Pinpoint the cell where the given text exists, returning its [x, y] midpoint coordinate. 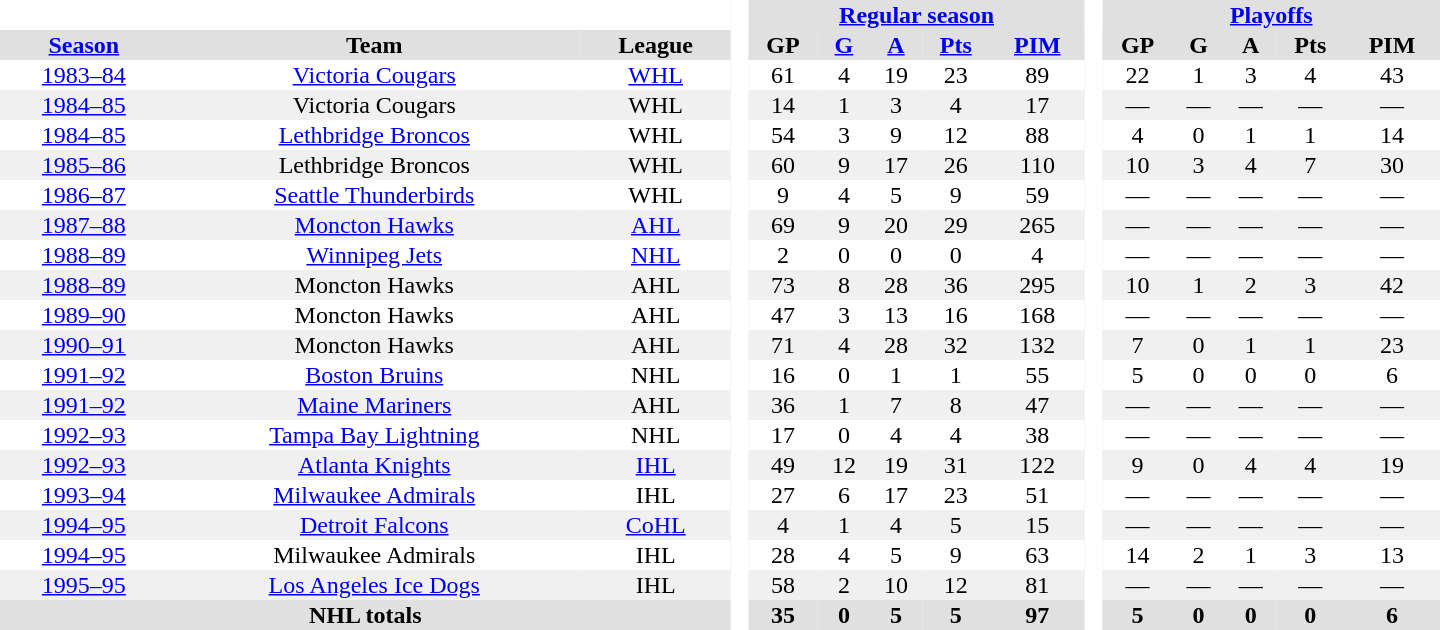
38 [1037, 435]
168 [1037, 315]
59 [1037, 195]
89 [1037, 75]
132 [1037, 345]
43 [1392, 75]
League [656, 45]
Winnipeg Jets [374, 255]
30 [1392, 165]
63 [1037, 555]
22 [1138, 75]
1995–95 [84, 585]
NHL totals [366, 615]
1983–84 [84, 75]
Boston Bruins [374, 375]
55 [1037, 375]
61 [783, 75]
Detroit Falcons [374, 525]
49 [783, 465]
Los Angeles Ice Dogs [374, 585]
32 [956, 345]
88 [1037, 135]
42 [1392, 285]
29 [956, 225]
Tampa Bay Lightning [374, 435]
81 [1037, 585]
58 [783, 585]
265 [1037, 225]
Seattle Thunderbirds [374, 195]
35 [783, 615]
54 [783, 135]
Atlanta Knights [374, 465]
31 [956, 465]
1993–94 [84, 495]
1985–86 [84, 165]
1989–90 [84, 315]
1987–88 [84, 225]
60 [783, 165]
15 [1037, 525]
69 [783, 225]
73 [783, 285]
27 [783, 495]
Team [374, 45]
20 [896, 225]
Playoffs [1272, 15]
97 [1037, 615]
295 [1037, 285]
26 [956, 165]
Regular season [916, 15]
1986–87 [84, 195]
1990–91 [84, 345]
51 [1037, 495]
110 [1037, 165]
71 [783, 345]
122 [1037, 465]
Maine Mariners [374, 405]
CoHL [656, 525]
Season [84, 45]
